Pinpoint the cell where the given text exists, returning its [X, Y] midpoint coordinate. 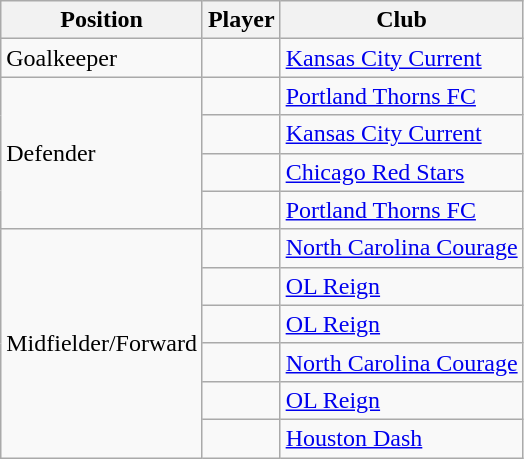
Club [402, 20]
Position [102, 20]
Goalkeeper [102, 58]
Midfielder/Forward [102, 343]
Defender [102, 153]
Player [241, 20]
Houston Dash [402, 438]
Chicago Red Stars [402, 172]
